Pinpoint the cell where the given text exists, returning its [x, y] midpoint coordinate. 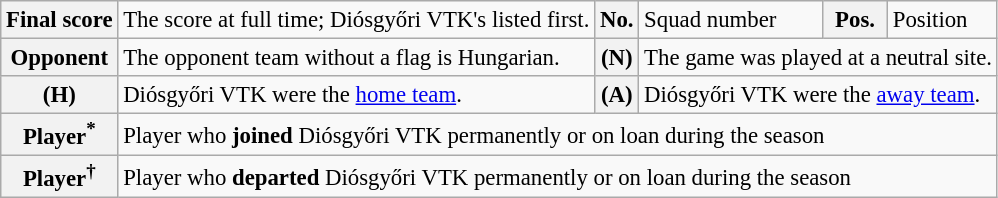
The opponent team without a flag is Hungarian. [356, 58]
Diósgyőri VTK were the home team. [356, 95]
Player* [60, 135]
Opponent [60, 58]
Player† [60, 177]
(H) [60, 95]
(A) [617, 95]
No. [617, 20]
Squad number [731, 20]
Position [943, 20]
Diósgyőri VTK were the away team. [818, 95]
The game was played at a neutral site. [818, 58]
Pos. [856, 20]
The score at full time; Diósgyőri VTK's listed first. [356, 20]
(N) [617, 58]
Player who joined Diósgyőri VTK permanently or on loan during the season [558, 135]
Player who departed Diósgyőri VTK permanently or on loan during the season [558, 177]
Final score [60, 20]
